Scan for the cell matching the given text and deliver its [X, Y] coordinate at center. 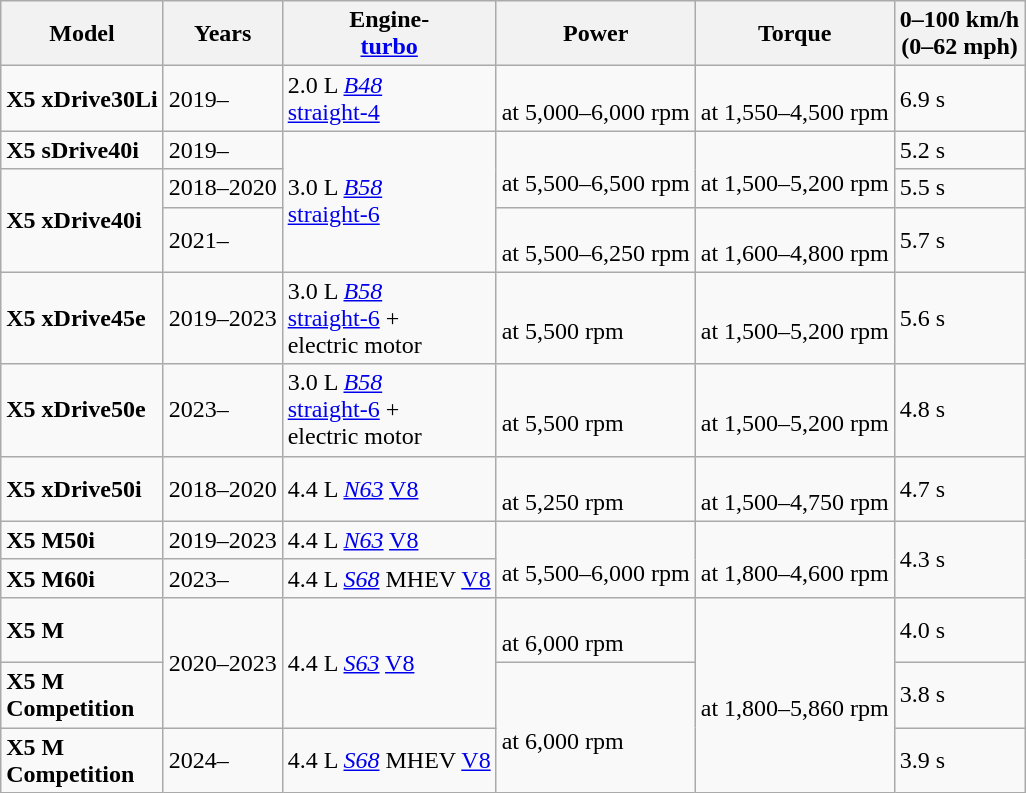
X5 M50i [82, 540]
4.8 s [959, 410]
2021– [222, 240]
X5 xDrive45e [82, 318]
4.4 L S63 V8 [389, 662]
0–100 km/h (0–62 mph) [959, 34]
X5 sDrive40i [82, 150]
3.9 s [959, 760]
X5 xDrive30Li [82, 98]
at 1,500–4,750 rpm [794, 488]
5.6 s [959, 318]
Torque [794, 34]
3.8 s [959, 694]
X5 M60i [82, 578]
4.0 s [959, 630]
2.0 L B48 straight-4 [389, 98]
X5 M [82, 630]
4.7 s [959, 488]
at 1,800–5,860 rpm [794, 694]
Engine- turbo [389, 34]
at 5,000–6,000 rpm [596, 98]
at 1,600–4,800 rpm [794, 240]
X5 xDrive50i [82, 488]
5.2 s [959, 150]
at 5,500–6,500 rpm [596, 169]
at 5,500–6,250 rpm [596, 240]
Model [82, 34]
X5 xDrive50e [82, 410]
at 1,800–4,600 rpm [794, 559]
at 1,550–4,500 rpm [794, 98]
5.5 s [959, 188]
2024– [222, 760]
3.0 L B58 straight-6 [389, 202]
2020–2023 [222, 662]
5.7 s [959, 240]
at 5,500–6,000 rpm [596, 559]
Power [596, 34]
6.9 s [959, 98]
X5 xDrive40i [82, 220]
at 5,250 rpm [596, 488]
4.3 s [959, 559]
Years [222, 34]
